Provide the (x, y) coordinate of the cell's center where the given text is located.  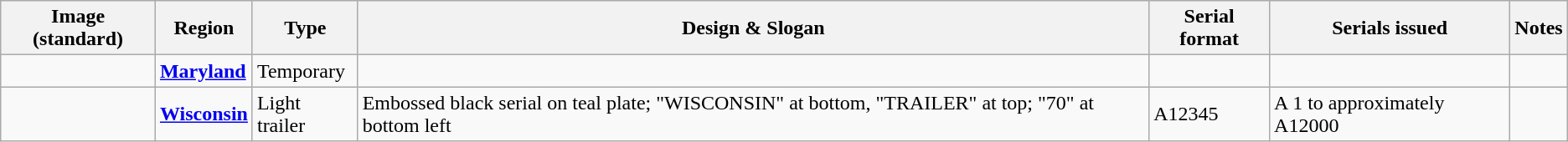
Notes (1539, 28)
Embossed black serial on teal plate; "WISCONSIN" at bottom, "TRAILER" at top; "70" at bottom left (753, 114)
Light trailer (305, 114)
A 1 to approximately A12000 (1390, 114)
A12345 (1210, 114)
Maryland (204, 71)
Type (305, 28)
Temporary (305, 71)
Image (standard) (79, 28)
Wisconsin (204, 114)
Region (204, 28)
Serials issued (1390, 28)
Design & Slogan (753, 28)
Serial format (1210, 28)
